Identify which cell holds the provided text, then report its [X, Y] central coordinate. 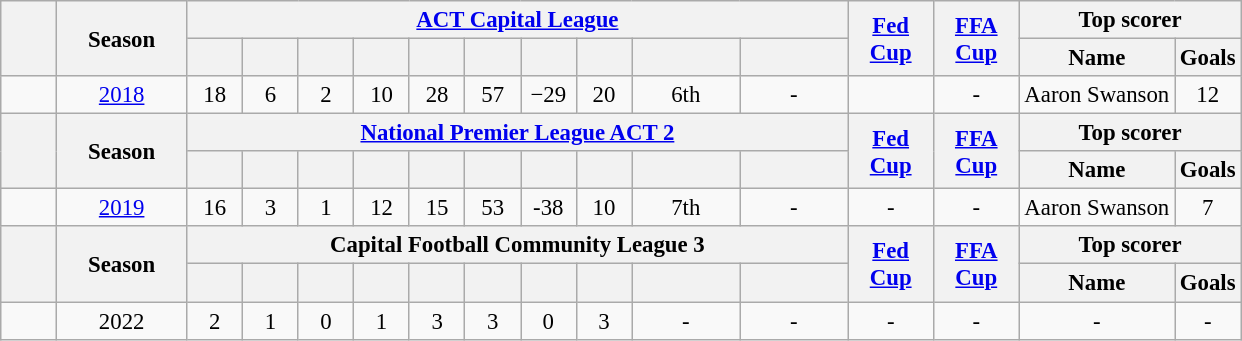
18 [215, 95]
6 [271, 95]
20 [604, 95]
7 [1208, 208]
2019 [122, 208]
Capital Football Community League 3 [518, 245]
6th [686, 95]
53 [493, 208]
−29 [548, 95]
57 [493, 95]
16 [215, 208]
2022 [122, 321]
ACT Capital League [518, 20]
15 [437, 208]
National Premier League ACT 2 [518, 133]
7th [686, 208]
2018 [122, 95]
28 [437, 95]
-38 [548, 208]
